Capture the cell that displays the provided text and extract its (x, y) central coordinate. 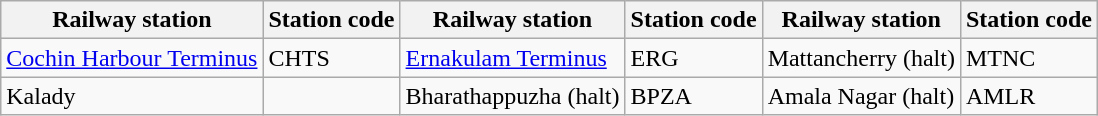
MTNC (1028, 58)
Bharathappuzha (halt) (512, 96)
Ernakulam Terminus (512, 58)
AMLR (1028, 96)
CHTS (332, 58)
Cochin Harbour Terminus (132, 58)
BPZA (694, 96)
Amala Nagar (halt) (861, 96)
Mattancherry (halt) (861, 58)
ERG (694, 58)
Kalady (132, 96)
